Detect which cell encompasses the target text, then output its (x, y) center coordinate. 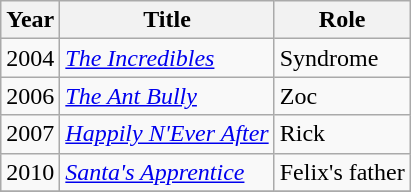
The Ant Bully (167, 96)
2010 (30, 172)
Rick (342, 134)
2006 (30, 96)
The Incredibles (167, 58)
2004 (30, 58)
Year (30, 20)
Zoc (342, 96)
Syndrome (342, 58)
Santa's Apprentice (167, 172)
Felix's father (342, 172)
Happily N'Ever After (167, 134)
Title (167, 20)
Role (342, 20)
2007 (30, 134)
